Determine the (X, Y) coordinate at the center of the cell enclosing the given text.  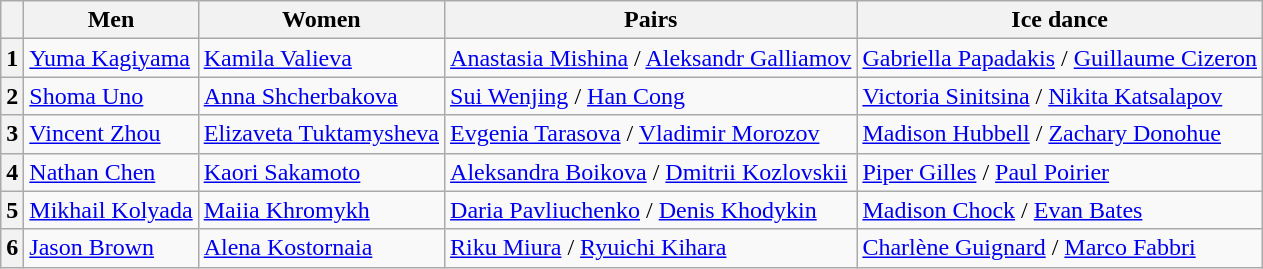
Jason Brown (111, 248)
Madison Chock / Evan Bates (1060, 210)
Shoma Uno (111, 96)
Madison Hubbell / Zachary Donohue (1060, 134)
Riku Miura / Ryuichi Kihara (651, 248)
2 (12, 96)
Gabriella Papadakis / Guillaume Cizeron (1060, 58)
Kamila Valieva (321, 58)
Women (321, 20)
Evgenia Tarasova / Vladimir Morozov (651, 134)
Charlène Guignard / Marco Fabbri (1060, 248)
Ice dance (1060, 20)
Anna Shcherbakova (321, 96)
Men (111, 20)
Daria Pavliuchenko / Denis Khodykin (651, 210)
Nathan Chen (111, 172)
Alena Kostornaia (321, 248)
Victoria Sinitsina / Nikita Katsalapov (1060, 96)
3 (12, 134)
1 (12, 58)
Yuma Kagiyama (111, 58)
5 (12, 210)
Vincent Zhou (111, 134)
Pairs (651, 20)
Kaori Sakamoto (321, 172)
Aleksandra Boikova / Dmitrii Kozlovskii (651, 172)
Piper Gilles / Paul Poirier (1060, 172)
Mikhail Kolyada (111, 210)
Elizaveta Tuktamysheva (321, 134)
4 (12, 172)
Maiia Khromykh (321, 210)
Sui Wenjing / Han Cong (651, 96)
Anastasia Mishina / Aleksandr Galliamov (651, 58)
6 (12, 248)
